Return the [x, y] coordinate for the center point of the cell that contains the specified text.  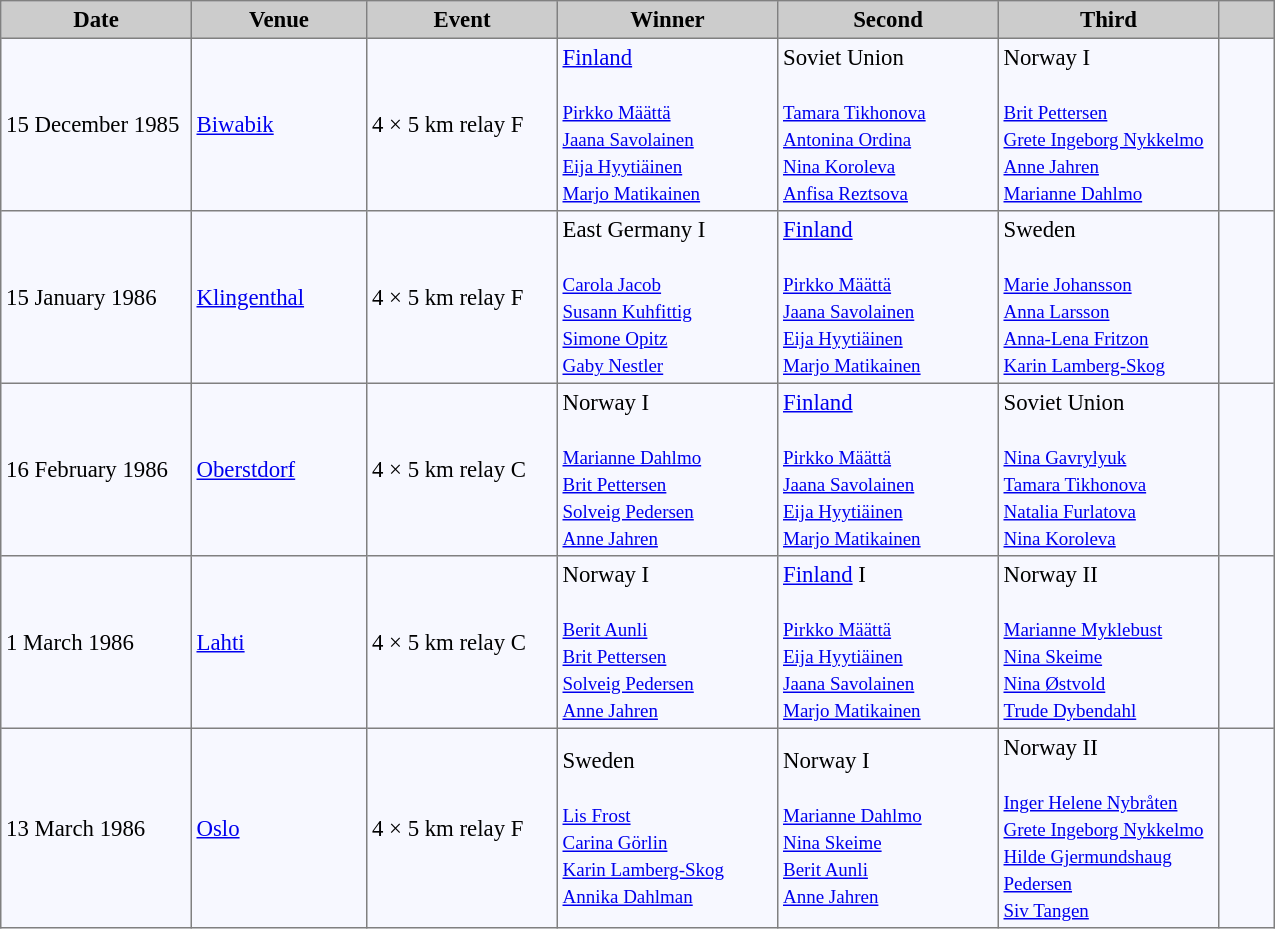
Date [96, 20]
16 February 1986 [96, 469]
15 December 1985 [96, 124]
Klingenthal [279, 297]
Event [462, 20]
Venue [279, 20]
Norway IIMarianne Myklebust Nina Skeime Nina Østvold Trude Dybendahl [1108, 642]
1 March 1986 [96, 642]
East Germany ICarola Jacob Susann Kuhfittig Simone Opitz Gaby Nestler [667, 297]
Lahti [279, 642]
Biwabik [279, 124]
Norway IBerit Aunli Brit Pettersen Solveig Pedersen Anne Jahren [667, 642]
Finland IPirkko Määttä Eija Hyytiäinen Jaana Savolainen Marjo Matikainen [888, 642]
Soviet UnionNina Gavrylyuk Tamara Tikhonova Natalia Furlatova Nina Koroleva [1108, 469]
Soviet UnionTamara Tikhonova Antonina Ordina Nina Koroleva Anfisa Reztsova [888, 124]
SwedenLis Frost Carina Görlin Karin Lamberg-Skog Annika Dahlman [667, 828]
Third [1108, 20]
Norway IMarianne Dahlmo Nina Skeime Berit Aunli Anne Jahren [888, 828]
Winner [667, 20]
Second [888, 20]
Oberstdorf [279, 469]
Norway IIInger Helene Nybråten Grete Ingeborg Nykkelmo Hilde Gjermundshaug Pedersen Siv Tangen [1108, 828]
15 January 1986 [96, 297]
Oslo [279, 828]
13 March 1986 [96, 828]
Norway IBrit Pettersen Grete Ingeborg Nykkelmo Anne Jahren Marianne Dahlmo [1108, 124]
Norway IMarianne Dahlmo Brit Pettersen Solveig Pedersen Anne Jahren [667, 469]
SwedenMarie Johansson Anna Larsson Anna-Lena Fritzon Karin Lamberg-Skog [1108, 297]
